Determine the (x, y) coordinate at the center of the cell enclosing the given text.  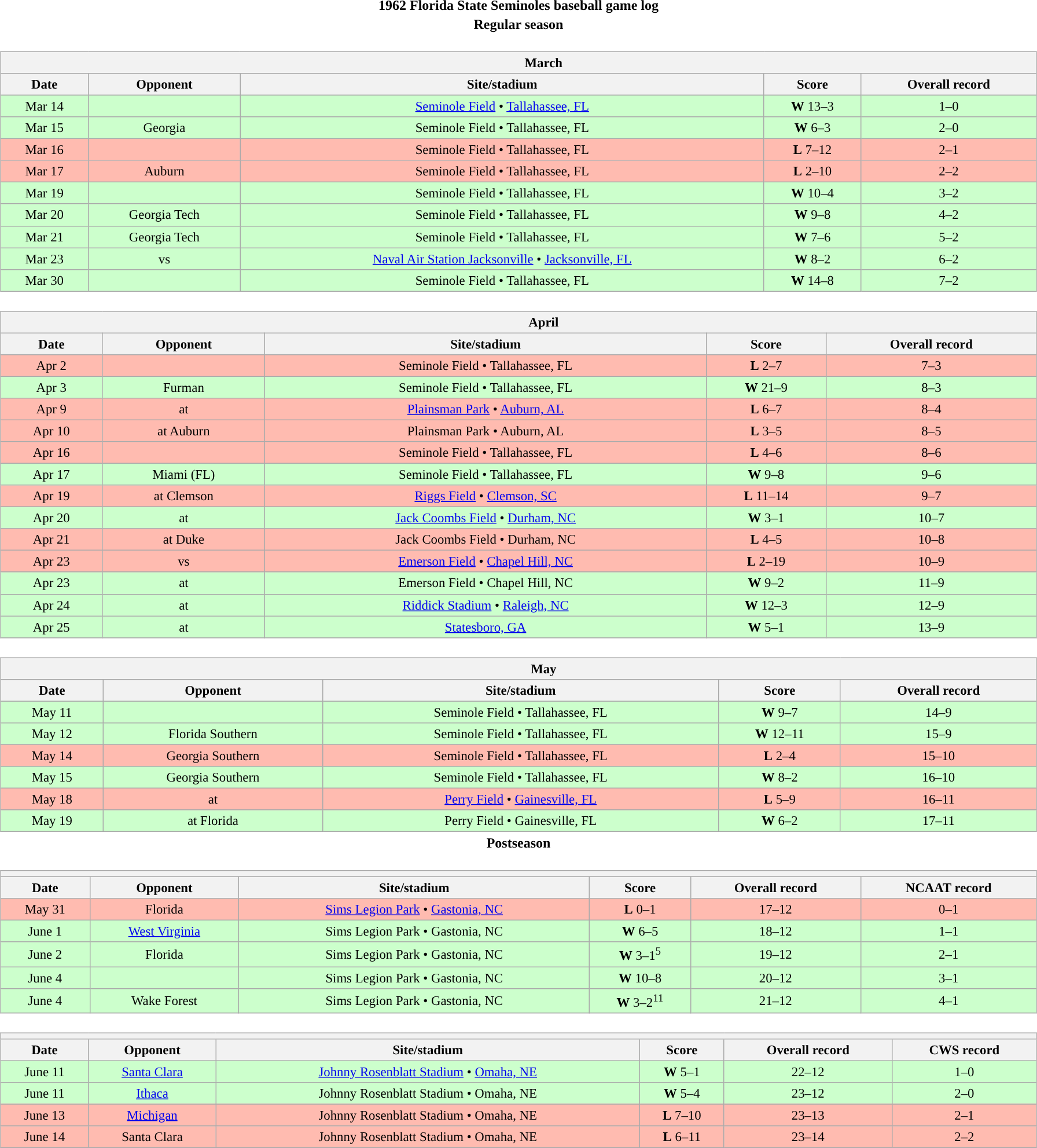
Ithaca (152, 1094)
W 9–2 (766, 583)
Apr 25 (52, 627)
W 3–15 (640, 954)
10–9 (932, 562)
May 19 (52, 821)
L 7–10 (682, 1115)
Mar 21 (45, 237)
Mar 19 (45, 193)
W 14–8 (812, 280)
7–3 (932, 365)
15–10 (939, 755)
6–2 (949, 259)
Riggs Field • Clemson, SC (486, 496)
21–12 (775, 1000)
L 6–11 (682, 1137)
May 11 (52, 712)
7–2 (949, 280)
8–3 (932, 387)
May 31 (45, 909)
W 6–5 (640, 931)
Apr 17 (52, 474)
L 2–4 (779, 755)
June 13 (45, 1115)
10–8 (932, 540)
Statesboro, GA (486, 627)
Furman (184, 387)
W 10–4 (812, 193)
9–7 (932, 496)
Wake Forest (164, 1000)
Apr 21 (52, 540)
L 4–6 (766, 453)
May 15 (52, 777)
23–13 (808, 1115)
17–11 (939, 821)
West Virginia (164, 931)
April (518, 322)
W 6–3 (812, 128)
8–6 (932, 453)
L 2–19 (766, 562)
Naval Air Station Jacksonville • Jacksonville, FL (502, 259)
May (518, 669)
11–9 (932, 583)
10–7 (932, 518)
L 7–12 (812, 150)
Michigan (152, 1115)
L 2–7 (766, 365)
W 6–2 (779, 821)
Apr 9 (52, 409)
Mar 14 (45, 106)
June 1 (45, 931)
Apr 10 (52, 431)
Florida Southern (213, 733)
Mar 20 (45, 215)
L 0–1 (640, 909)
Apr 24 (52, 605)
NCAAT record (948, 888)
L 5–9 (779, 799)
May 12 (52, 733)
W 12–3 (766, 605)
Apr 2 (52, 365)
L 4–5 (766, 540)
June 2 (45, 954)
at Duke (184, 540)
at Auburn (184, 431)
Apr 19 (52, 496)
4–1 (948, 1000)
W 3–1 (766, 518)
5–2 (949, 237)
9–6 (932, 474)
16–10 (939, 777)
3–1 (948, 978)
W 13–3 (812, 106)
15–9 (939, 733)
W 5–4 (682, 1094)
Mar 15 (45, 128)
W 12–11 (779, 733)
at Florida (213, 821)
Georgia (164, 128)
L 6–7 (766, 409)
L 11–14 (766, 496)
W 3–211 (640, 1000)
23–12 (808, 1094)
Riddick Stadium • Raleigh, NC (486, 605)
W 21–9 (766, 387)
May 18 (52, 799)
22–12 (808, 1072)
4–2 (949, 215)
23–14 (808, 1137)
Mar 17 (45, 171)
Apr 3 (52, 387)
W 10–8 (640, 978)
1–1 (948, 931)
March (518, 63)
13–9 (932, 627)
20–12 (775, 978)
L 3–5 (766, 431)
19–12 (775, 954)
W 7–6 (812, 237)
8–5 (932, 431)
12–9 (932, 605)
Apr 20 (52, 518)
at Clemson (184, 496)
Mar 23 (45, 259)
17–12 (775, 909)
Mar 30 (45, 280)
16–11 (939, 799)
Mar 16 (45, 150)
L 2–10 (812, 171)
W 9–7 (779, 712)
0–1 (948, 909)
CWS record (964, 1050)
May 14 (52, 755)
3–2 (949, 193)
Auburn (164, 171)
14–9 (939, 712)
8–4 (932, 409)
Apr 16 (52, 453)
18–12 (775, 931)
Miami (FL) (184, 474)
June 14 (45, 1137)
